Return the (x, y) coordinate for the center point of the cell that contains the specified text.  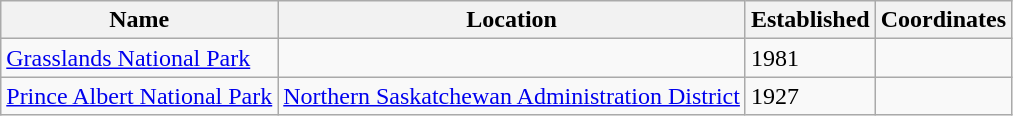
Grasslands National Park (140, 58)
Location (512, 20)
Northern Saskatchewan Administration District (512, 96)
Established (810, 20)
Name (140, 20)
1981 (810, 58)
Coordinates (943, 20)
1927 (810, 96)
Prince Albert National Park (140, 96)
